Search for the cell housing the specified text and yield its (x, y) center coordinate. 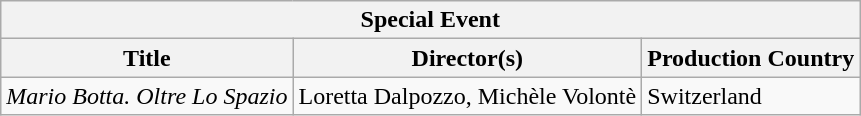
Production Country (751, 58)
Switzerland (751, 96)
Title (147, 58)
Director(s) (468, 58)
Loretta Dalpozzo, Michèle Volontè (468, 96)
Mario Botta. Oltre Lo Spazio (147, 96)
Special Event (430, 20)
